Return the [x, y] coordinate for the center point of the cell that contains the specified text.  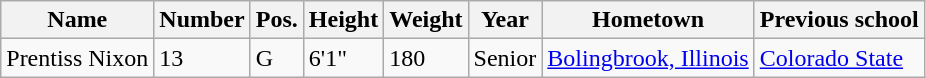
Bolingbrook, Illinois [648, 58]
6'1" [343, 58]
G [276, 58]
180 [426, 58]
13 [202, 58]
Senior [505, 58]
Year [505, 20]
Name [78, 20]
Weight [426, 20]
Previous school [839, 20]
Prentiss Nixon [78, 58]
Pos. [276, 20]
Height [343, 20]
Number [202, 20]
Hometown [648, 20]
Colorado State [839, 58]
